From the cell containing the given text, extract its center point as [x, y] coordinate. 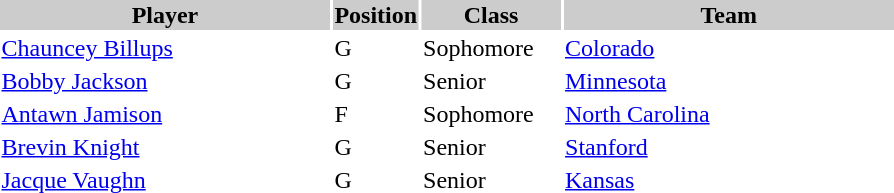
Class [492, 15]
Brevin Knight [165, 147]
Bobby Jackson [165, 81]
Antawn Jamison [165, 114]
Team [729, 15]
F [376, 114]
North Carolina [729, 114]
Minnesota [729, 81]
Player [165, 15]
Colorado [729, 48]
Stanford [729, 147]
Chauncey Billups [165, 48]
Position [376, 15]
